Find where the given text appears and provide that cell's center as (x, y) coordinate. 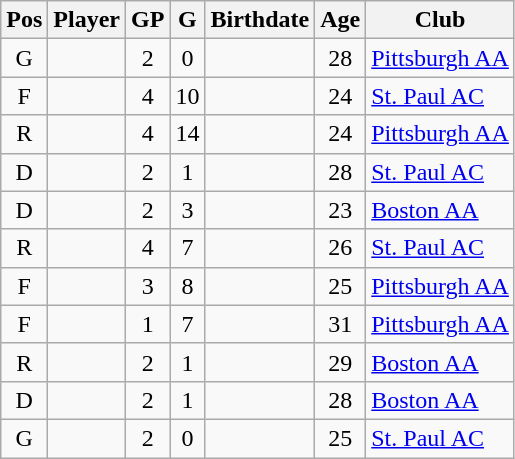
14 (188, 134)
Age (340, 20)
29 (340, 362)
31 (340, 324)
10 (188, 96)
Birthdate (260, 20)
Club (440, 20)
Player (87, 20)
26 (340, 248)
GP (148, 20)
8 (188, 286)
23 (340, 210)
Pos (24, 20)
